Identify which cell holds the provided text, then report its [x, y] central coordinate. 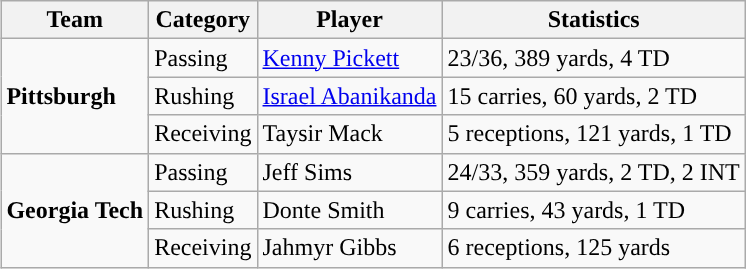
23/36, 389 yards, 4 TD [594, 58]
Statistics [594, 20]
9 carries, 43 yards, 1 TD [594, 210]
Taysir Mack [350, 134]
Team [75, 20]
Kenny Pickett [350, 58]
Israel Abanikanda [350, 96]
Category [203, 20]
Jeff Sims [350, 172]
15 carries, 60 yards, 2 TD [594, 96]
24/33, 359 yards, 2 TD, 2 INT [594, 172]
5 receptions, 121 yards, 1 TD [594, 134]
6 receptions, 125 yards [594, 248]
Jahmyr Gibbs [350, 248]
Pittsburgh [75, 96]
Player [350, 20]
Donte Smith [350, 210]
Georgia Tech [75, 210]
